Detect which cell encompasses the target text, then output its (x, y) center coordinate. 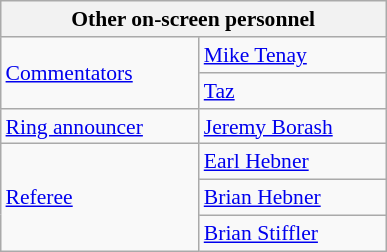
Earl Hebner (292, 162)
Brian Stiffler (292, 233)
Ring announcer (100, 126)
Brian Hebner (292, 197)
Jeremy Borash (292, 126)
Commentators (100, 72)
Referee (100, 198)
Taz (292, 91)
Mike Tenay (292, 55)
Other on-screen personnel (194, 19)
